From the cell containing the given text, extract its center point as [X, Y] coordinate. 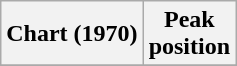
Peakposition [189, 34]
Chart (1970) [72, 34]
